Return [x, y] of the center of cell containing provided text 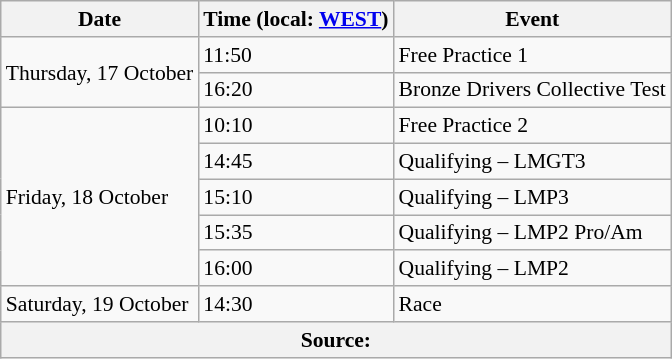
10:10 [296, 126]
Event [532, 19]
15:10 [296, 197]
Qualifying – LMP2 [532, 269]
16:20 [296, 90]
14:30 [296, 304]
16:00 [296, 269]
Friday, 18 October [100, 197]
Race [532, 304]
Thursday, 17 October [100, 72]
14:45 [296, 162]
Saturday, 19 October [100, 304]
Free Practice 1 [532, 55]
Bronze Drivers Collective Test [532, 90]
Free Practice 2 [532, 126]
Time (local: WEST) [296, 19]
Source: [336, 340]
Qualifying – LMP2 Pro/Am [532, 233]
Qualifying – LMP3 [532, 197]
Qualifying – LMGT3 [532, 162]
Date [100, 19]
11:50 [296, 55]
15:35 [296, 233]
